For the text-containing cell, return its midpoint in [X, Y] coordinate format. 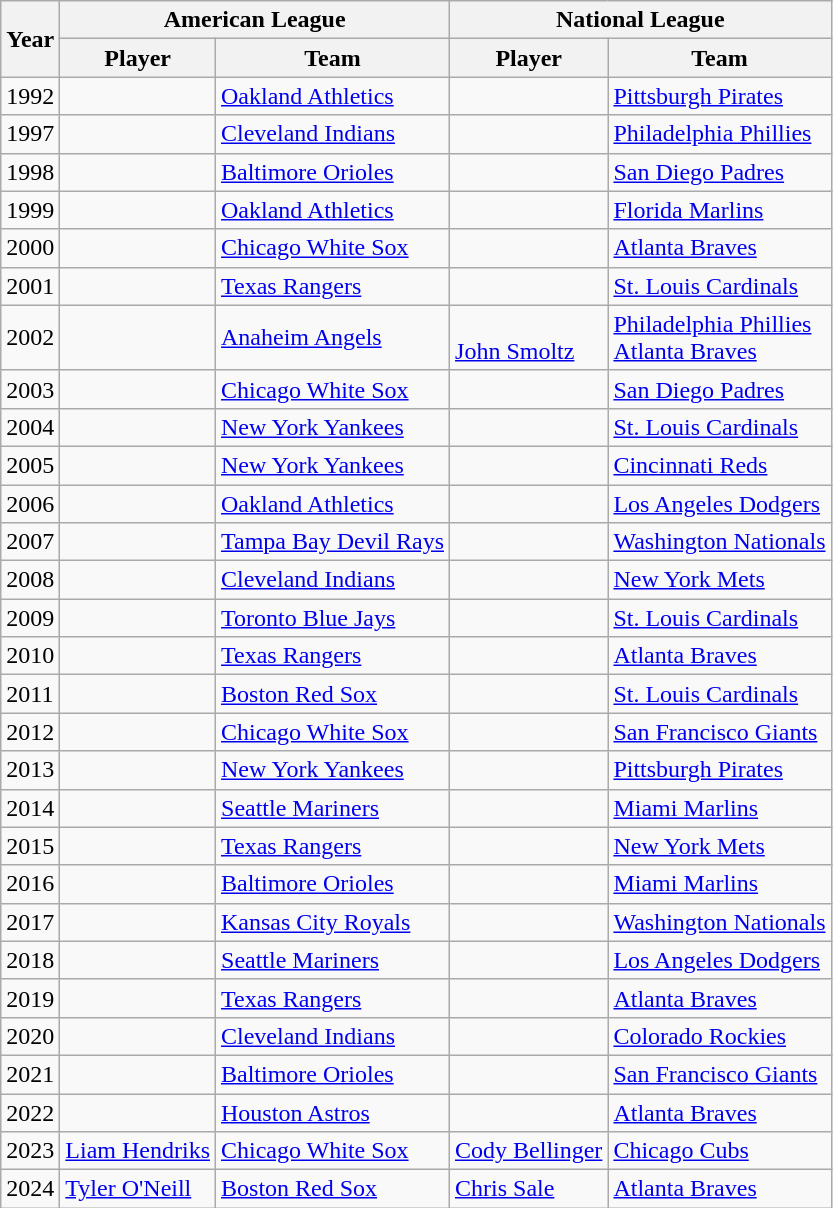
2018 [30, 960]
Philadelphia Phillies [720, 134]
1992 [30, 96]
2014 [30, 808]
Kansas City Royals [333, 922]
Colorado Rockies [720, 1036]
Cody Bellinger [529, 1151]
Cincinnati Reds [720, 465]
2010 [30, 656]
National League [640, 20]
2007 [30, 542]
2021 [30, 1074]
Chris Sale [529, 1189]
2008 [30, 580]
2013 [30, 770]
2004 [30, 427]
Toronto Blue Jays [333, 618]
2020 [30, 1036]
Tyler O'Neill [138, 1189]
Philadelphia PhilliesAtlanta Braves [720, 338]
2017 [30, 922]
2006 [30, 503]
1999 [30, 210]
American League [255, 20]
Houston Astros [333, 1113]
Florida Marlins [720, 210]
2002 [30, 338]
2015 [30, 846]
Anaheim Angels [333, 338]
Year [30, 39]
2022 [30, 1113]
2019 [30, 998]
2011 [30, 694]
2023 [30, 1151]
2009 [30, 618]
Chicago Cubs [720, 1151]
2016 [30, 884]
1998 [30, 172]
Liam Hendriks [138, 1151]
Tampa Bay Devil Rays [333, 542]
1997 [30, 134]
2024 [30, 1189]
John Smoltz [529, 338]
2003 [30, 389]
2005 [30, 465]
2000 [30, 248]
2001 [30, 286]
2012 [30, 732]
